Identify which cell holds the provided text, then report its (x, y) central coordinate. 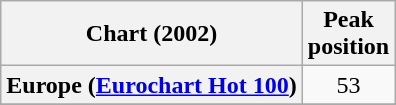
Europe (Eurochart Hot 100) (152, 85)
Chart (2002) (152, 34)
53 (348, 85)
Peakposition (348, 34)
